Return the [X, Y] coordinate for the center point of the cell that contains the specified text.  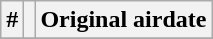
Original airdate [124, 20]
# [12, 20]
